From the cell containing the given text, extract its center point as (X, Y) coordinate. 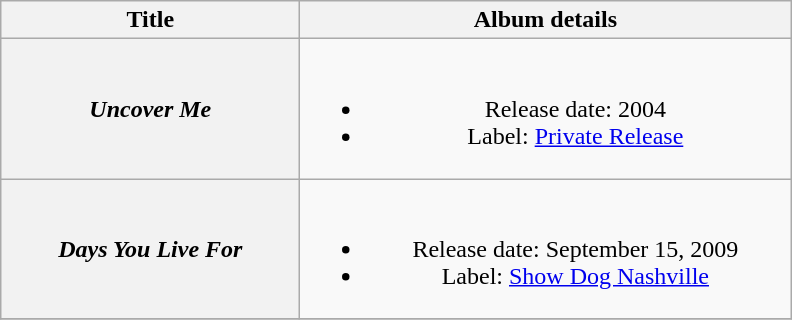
Release date: 2004Label: Private Release (546, 109)
Days You Live For (150, 249)
Album details (546, 20)
Title (150, 20)
Release date: September 15, 2009Label: Show Dog Nashville (546, 249)
Uncover Me (150, 109)
